Find where the given text appears and provide that cell's center as (X, Y) coordinate. 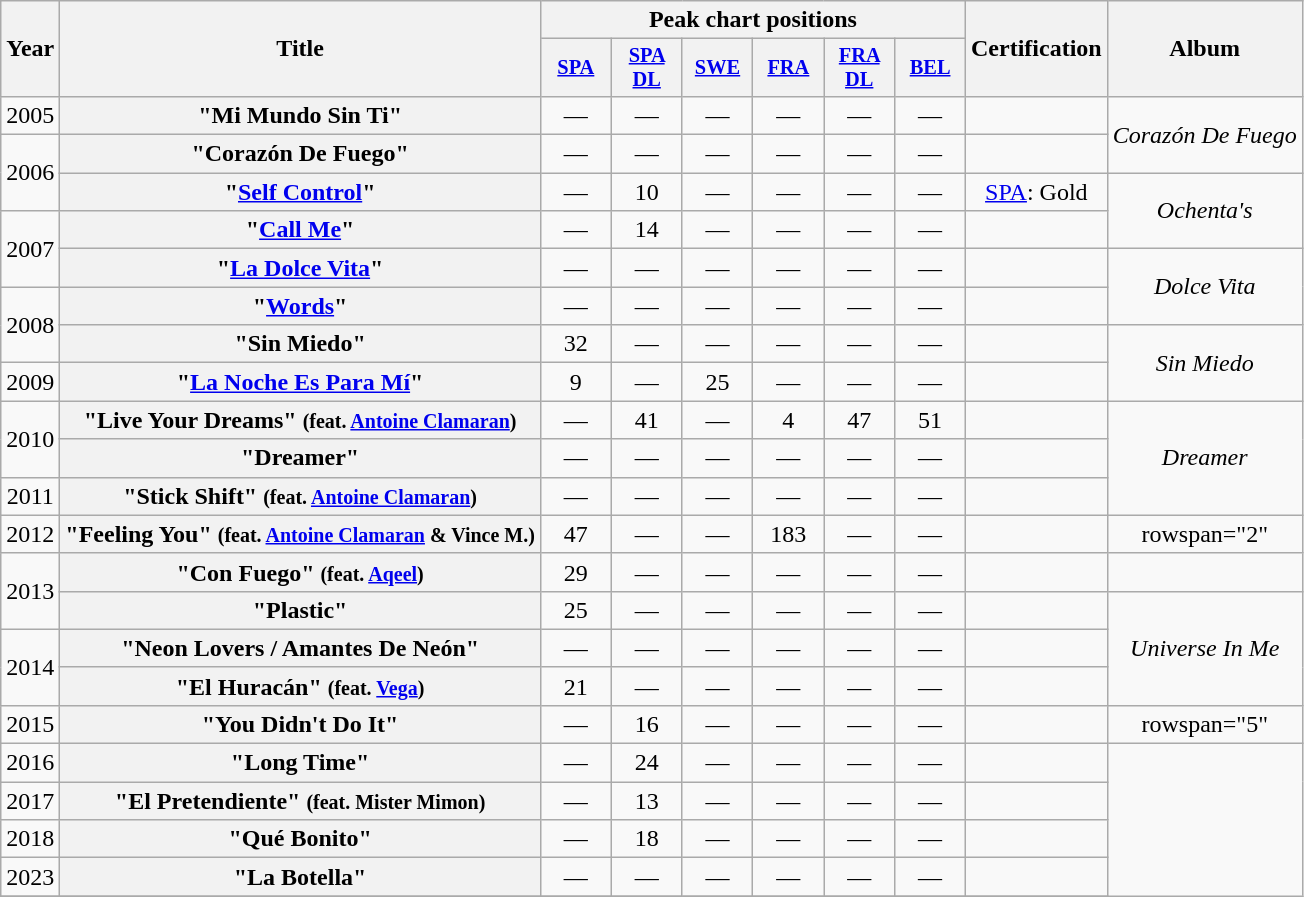
"La Noche Es Para Mí" (300, 382)
2005 (30, 115)
41 (646, 420)
183 (788, 534)
Year (30, 49)
2007 (30, 249)
Dolce Vita (1204, 287)
SPA: Gold (1037, 192)
13 (646, 801)
"Plastic" (300, 610)
"Con Fuego" (feat. Aqeel) (300, 572)
2014 (30, 667)
Certification (1037, 49)
2017 (30, 801)
"Dreamer" (300, 458)
16 (646, 724)
9 (576, 382)
"Call Me" (300, 230)
32 (576, 344)
Corazón De Fuego (1204, 134)
rowspan="5" (1204, 724)
Universe In Me (1204, 648)
"El Huracán" (feat. Vega) (300, 686)
"La Dolce Vita" (300, 268)
10 (646, 192)
2011 (30, 496)
"La Botella" (300, 877)
FRA DL (860, 68)
Peak chart positions (752, 20)
SWE (718, 68)
SPA DL (646, 68)
51 (930, 420)
"Words" (300, 306)
"Self Control" (300, 192)
Sin Miedo (1204, 363)
2006 (30, 173)
"Sin Miedo" (300, 344)
"Neon Lovers / Amantes De Neón" (300, 648)
2018 (30, 839)
2010 (30, 439)
SPA (576, 68)
"Qué Bonito" (300, 839)
2015 (30, 724)
4 (788, 420)
"Live Your Dreams" (feat. Antoine Clamaran) (300, 420)
BEL (930, 68)
2013 (30, 591)
2012 (30, 534)
"Corazón De Fuego" (300, 154)
"El Pretendiente" (feat. Mister Mimon) (300, 801)
2023 (30, 877)
29 (576, 572)
21 (576, 686)
Ochenta's (1204, 211)
"Long Time" (300, 763)
2016 (30, 763)
24 (646, 763)
18 (646, 839)
"You Didn't Do It" (300, 724)
"Mi Mundo Sin Ti" (300, 115)
rowspan="2" (1204, 534)
FRA (788, 68)
2008 (30, 325)
2009 (30, 382)
"Feeling You" (feat. Antoine Clamaran & Vince M.) (300, 534)
"Stick Shift" (feat. Antoine Clamaran) (300, 496)
Dreamer (1204, 458)
Title (300, 49)
14 (646, 230)
Album (1204, 49)
